Extract the [X, Y] coordinate from the center of the cell holding the provided text.  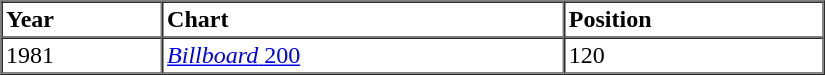
Position [694, 20]
Year [82, 20]
Chart [364, 20]
120 [694, 56]
1981 [82, 56]
Billboard 200 [364, 56]
